Extract the [x, y] coordinate from the center of the cell holding the provided text.  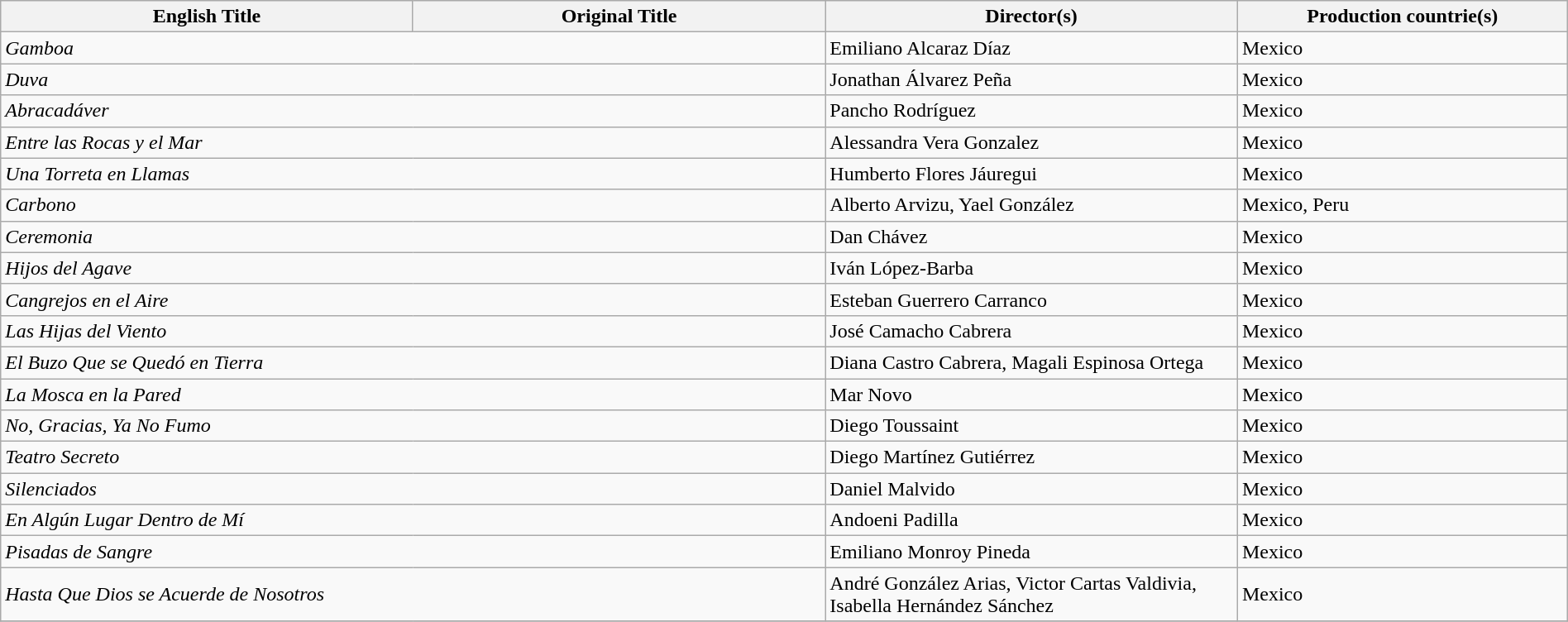
Diego Martínez Gutiérrez [1032, 457]
Hasta Que Dios se Acuerde de Nosotros [414, 594]
Esteban Guerrero Carranco [1032, 299]
El Buzo Que se Quedó en Tierra [414, 362]
Pisadas de Sangre [414, 552]
Abracadáver [414, 111]
Emiliano Alcaraz Díaz [1032, 48]
José Camacho Cabrera [1032, 331]
Silenciados [414, 489]
Entre las Rocas y el Mar [414, 142]
Director(s) [1032, 17]
Cangrejos en el Aire [414, 299]
André González Arias, Victor Cartas Valdivia, Isabella Hernández Sánchez [1032, 594]
Original Title [619, 17]
Duva [414, 79]
Ceremonia [414, 237]
Teatro Secreto [414, 457]
Diana Castro Cabrera, Magali Espinosa Ortega [1032, 362]
Mexico, Peru [1403, 205]
Humberto Flores Jáuregui [1032, 174]
Una Torreta en Llamas [414, 174]
Pancho Rodríguez [1032, 111]
Gamboa [414, 48]
Alessandra Vera Gonzalez [1032, 142]
English Title [207, 17]
Mar Novo [1032, 395]
No, Gracias, Ya No Fumo [414, 426]
Jonathan Álvarez Peña [1032, 79]
Hijos del Agave [414, 268]
Dan Chávez [1032, 237]
Alberto Arvizu, Yael González [1032, 205]
Andoeni Padilla [1032, 520]
Emiliano Monroy Pineda [1032, 552]
En Algún Lugar Dentro de Mí [414, 520]
Diego Toussaint [1032, 426]
Las Hijas del Viento [414, 331]
Daniel Malvido [1032, 489]
Iván López-Barba [1032, 268]
Production countrie(s) [1403, 17]
La Mosca en la Pared [414, 395]
Carbono [414, 205]
